Pinpoint the cell where the given text exists, returning its (x, y) midpoint coordinate. 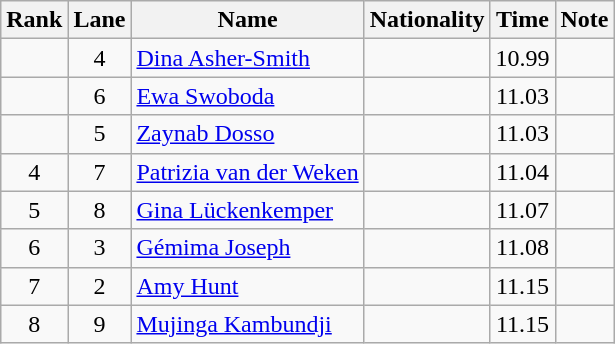
Lane (100, 20)
Mujinga Kambundji (248, 324)
Ewa Swoboda (248, 96)
Time (522, 20)
Name (248, 20)
3 (100, 248)
Zaynab Dosso (248, 134)
2 (100, 286)
Amy Hunt (248, 286)
Gémima Joseph (248, 248)
11.07 (522, 210)
Rank (34, 20)
11.08 (522, 248)
Gina Lückenkemper (248, 210)
10.99 (522, 58)
9 (100, 324)
Note (584, 20)
Patrizia van der Weken (248, 172)
Dina Asher-Smith (248, 58)
11.04 (522, 172)
Nationality (427, 20)
